Locate the cell with the specified text and output its (x, y) center coordinate. 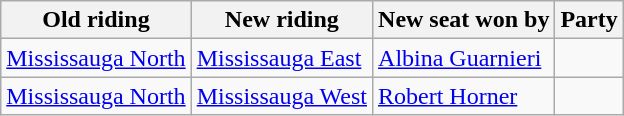
Mississauga West (282, 96)
Party (589, 20)
Albina Guarnieri (464, 58)
Robert Horner (464, 96)
New riding (282, 20)
Old riding (96, 20)
New seat won by (464, 20)
Mississauga East (282, 58)
